Identify which cell holds the provided text, then report its [x, y] central coordinate. 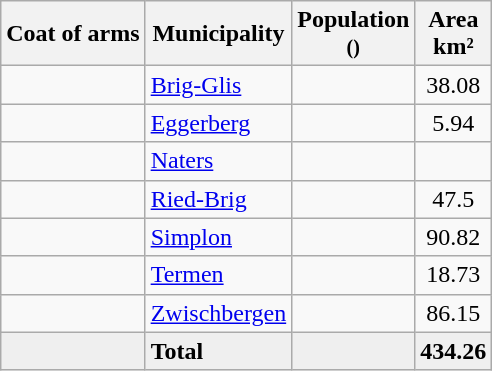
Termen [218, 275]
Area km² [454, 34]
Coat of arms [73, 34]
86.15 [454, 313]
Simplon [218, 237]
90.82 [454, 237]
Naters [218, 161]
18.73 [454, 275]
47.5 [454, 199]
38.08 [454, 85]
Brig-Glis [218, 85]
5.94 [454, 123]
Ried-Brig [218, 199]
Total [218, 351]
434.26 [454, 351]
Eggerberg [218, 123]
Zwischbergen [218, 313]
Population() [354, 34]
Municipality [218, 34]
